Detect which cell encompasses the target text, then output its (x, y) center coordinate. 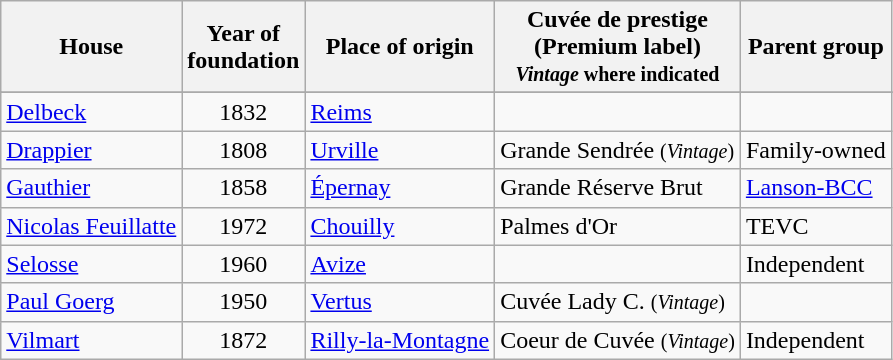
Cuvée Lady C. (Vintage) (618, 302)
Coeur de Cuvée (Vintage) (618, 340)
Épernay (400, 188)
Lanson-BCC (816, 188)
1808 (244, 150)
Grande Sendrée (Vintage) (618, 150)
Family-owned (816, 150)
Nicolas Feuillatte (92, 226)
Palmes d'Or (618, 226)
Paul Goerg (92, 302)
Avize (400, 264)
Parent group (816, 47)
1832 (244, 112)
1950 (244, 302)
Grande Réserve Brut (618, 188)
1858 (244, 188)
Urville (400, 150)
1972 (244, 226)
Rilly-la-Montagne (400, 340)
Selosse (92, 264)
Vertus (400, 302)
Cuvée de prestige(Premium label)Vintage where indicated (618, 47)
Year offoundation (244, 47)
Gauthier (92, 188)
House (92, 47)
1960 (244, 264)
1872 (244, 340)
Place of origin (400, 47)
TEVC (816, 226)
Vilmart (92, 340)
Reims (400, 112)
Drappier (92, 150)
Chouilly (400, 226)
Delbeck (92, 112)
